Find where the given text appears and provide that cell's center as (X, Y) coordinate. 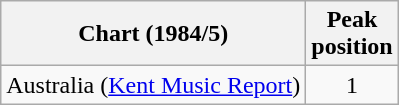
Chart (1984/5) (154, 34)
Peakposition (352, 34)
Australia (Kent Music Report) (154, 85)
1 (352, 85)
